Output the (x, y) coordinate of the center of the cell containing the given text.  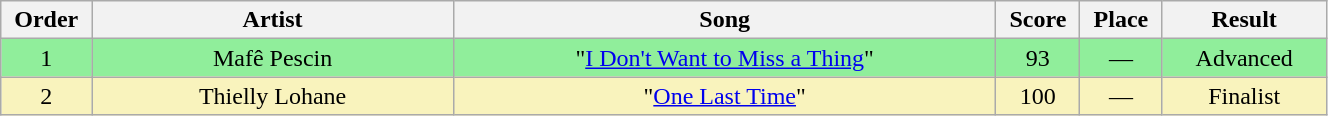
Order (46, 20)
Thielly Lohane (273, 96)
"I Don't Want to Miss a Thing" (724, 58)
Finalist (1244, 96)
Result (1244, 20)
Mafê Pescin (273, 58)
Place (1121, 20)
Artist (273, 20)
1 (46, 58)
100 (1038, 96)
2 (46, 96)
93 (1038, 58)
Score (1038, 20)
Advanced (1244, 58)
Song (724, 20)
"One Last Time" (724, 96)
